Detect which cell encompasses the target text, then output its [x, y] center coordinate. 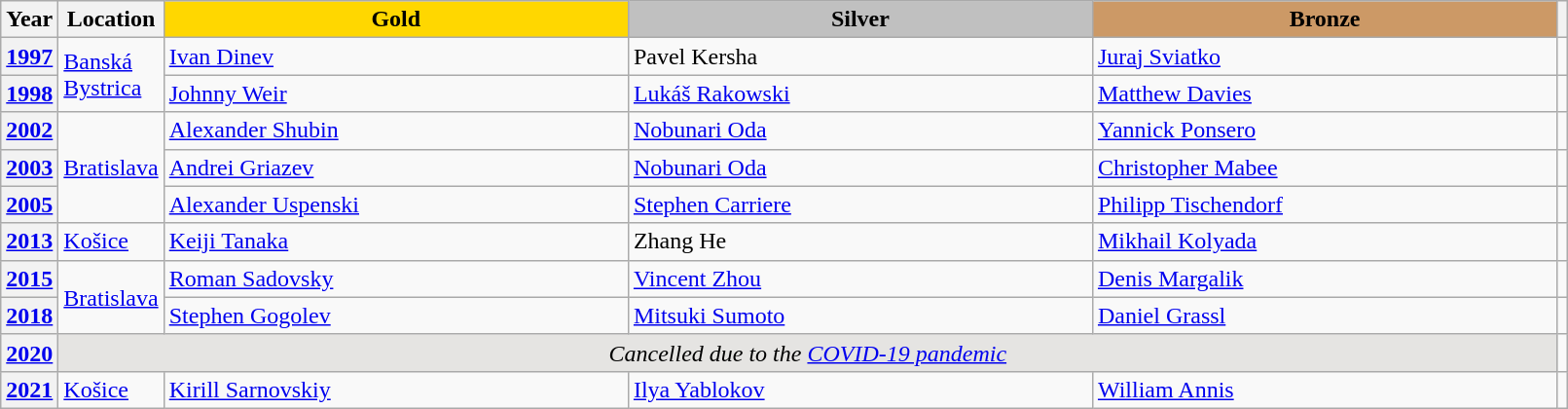
2015 [29, 279]
Stephen Gogolev [395, 316]
2021 [29, 390]
Johnny Weir [395, 93]
Cancelled due to the COVID-19 pandemic [808, 353]
2020 [29, 353]
Location [111, 19]
Juraj Sviatko [1324, 56]
Ilya Yablokov [860, 390]
Stephen Carriere [860, 204]
Bronze [1324, 19]
Keiji Tanaka [395, 242]
Ivan Dinev [395, 56]
Banská Bystrica [111, 75]
Vincent Zhou [860, 279]
1997 [29, 56]
Daniel Grassl [1324, 316]
2003 [29, 167]
Gold [395, 19]
2005 [29, 204]
Zhang He [860, 242]
Matthew Davies [1324, 93]
Alexander Uspenski [395, 204]
William Annis [1324, 390]
Kirill Sarnovskiy [395, 390]
Alexander Shubin [395, 130]
Year [29, 19]
Christopher Mabee [1324, 167]
Mitsuki Sumoto [860, 316]
Mikhail Kolyada [1324, 242]
Lukáš Rakowski [860, 93]
Pavel Kersha [860, 56]
1998 [29, 93]
Denis Margalik [1324, 279]
Silver [860, 19]
Yannick Ponsero [1324, 130]
Philipp Tischendorf [1324, 204]
2018 [29, 316]
Andrei Griazev [395, 167]
Roman Sadovsky [395, 279]
2002 [29, 130]
2013 [29, 242]
